Return (X, Y) of the center of cell containing provided text 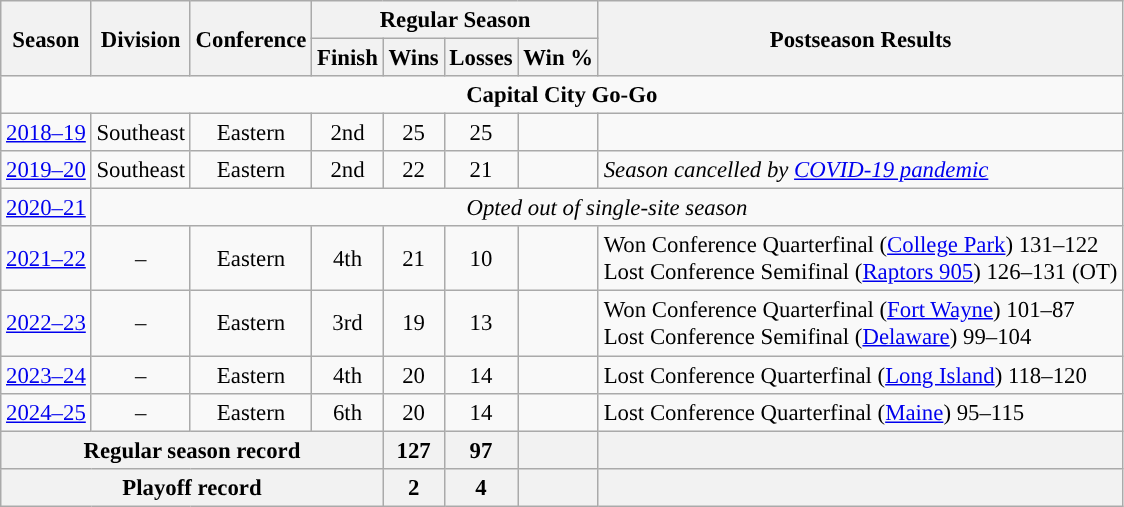
Opted out of single-site season (607, 208)
127 (414, 450)
3rd (348, 324)
Conference (251, 38)
2023–24 (46, 375)
Regular Season (456, 20)
Postseason Results (860, 38)
13 (481, 324)
2018–19 (46, 133)
Wins (414, 58)
4 (481, 487)
Win % (558, 58)
19 (414, 324)
6th (348, 412)
2024–25 (46, 412)
Lost Conference Quarterfinal (Maine) 95–115 (860, 412)
2020–21 (46, 208)
Season cancelled by COVID-19 pandemic (860, 170)
Losses (481, 58)
97 (481, 450)
2 (414, 487)
2021–22 (46, 258)
Playoff record (192, 487)
2022–23 (46, 324)
Division (140, 38)
Capital City Go-Go (562, 95)
Lost Conference Quarterfinal (Long Island) 118–120 (860, 375)
Won Conference Quarterfinal (Fort Wayne) 101–87Lost Conference Semifinal (Delaware) 99–104 (860, 324)
Season (46, 38)
10 (481, 258)
Finish (348, 58)
2019–20 (46, 170)
22 (414, 170)
Regular season record (192, 450)
Won Conference Quarterfinal (College Park) 131–122Lost Conference Semifinal (Raptors 905) 126–131 (OT) (860, 258)
